Return (x, y) of the center of cell containing provided text 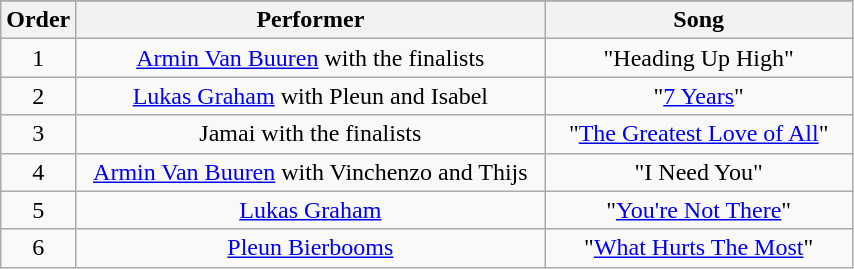
Song (699, 20)
Order (38, 20)
"What Hurts The Most" (699, 248)
"7 Years" (699, 96)
Jamai with the finalists (310, 134)
"You're Not There" (699, 210)
"Heading Up High" (699, 58)
1 (38, 58)
2 (38, 96)
4 (38, 172)
Lukas Graham with Pleun and Isabel (310, 96)
Lukas Graham (310, 210)
6 (38, 248)
Armin Van Buuren with the finalists (310, 58)
5 (38, 210)
3 (38, 134)
Pleun Bierbooms (310, 248)
"The Greatest Love of All" (699, 134)
Armin Van Buuren with Vinchenzo and Thijs (310, 172)
Performer (310, 20)
"I Need You" (699, 172)
